From the cell containing the given text, extract its center point as [X, Y] coordinate. 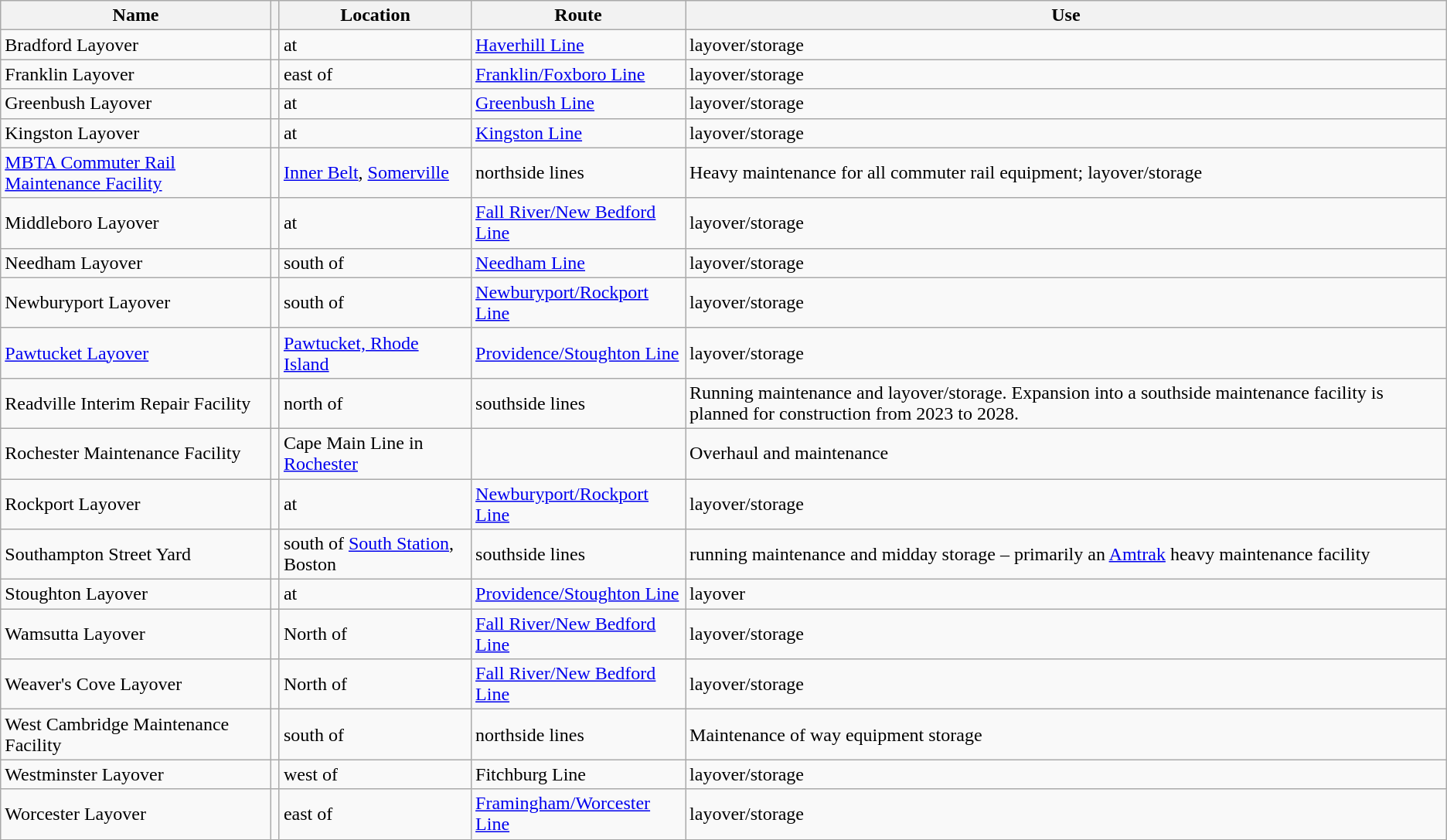
Inner Belt, Somerville [375, 173]
Route [578, 15]
west of [375, 774]
Needham Line [578, 263]
Wamsutta Layover [136, 634]
Rochester Maintenance Facility [136, 453]
Kingston Layover [136, 133]
Use [1067, 15]
south of South Station, Boston [375, 555]
Westminster Layover [136, 774]
Worcester Layover [136, 814]
Readville Interim Repair Facility [136, 403]
Haverhill Line [578, 45]
Greenbush Layover [136, 104]
Franklin/Foxboro Line [578, 74]
Kingston Line [578, 133]
Southampton Street Yard [136, 555]
Needham Layover [136, 263]
Fitchburg Line [578, 774]
Location [375, 15]
layover [1067, 594]
Franklin Layover [136, 74]
Weaver's Cove Layover [136, 685]
Newburyport Layover [136, 303]
Rockport Layover [136, 504]
north of [375, 403]
Heavy maintenance for all commuter rail equipment; layover/storage [1067, 173]
MBTA Commuter Rail Maintenance Facility [136, 173]
Pawtucket Layover [136, 352]
Bradford Layover [136, 45]
Pawtucket, Rhode Island [375, 352]
Overhaul and maintenance [1067, 453]
Cape Main Line in Rochester [375, 453]
Middleboro Layover [136, 223]
Running maintenance and layover/storage. Expansion into a southside maintenance facility is planned for construction from 2023 to 2028. [1067, 403]
Maintenance of way equipment storage [1067, 734]
Name [136, 15]
West Cambridge Maintenance Facility [136, 734]
Framingham/Worcester Line [578, 814]
Stoughton Layover [136, 594]
Greenbush Line [578, 104]
running maintenance and midday storage – primarily an Amtrak heavy maintenance facility [1067, 555]
